Output the [x, y] coordinate of the center of the cell containing the given text.  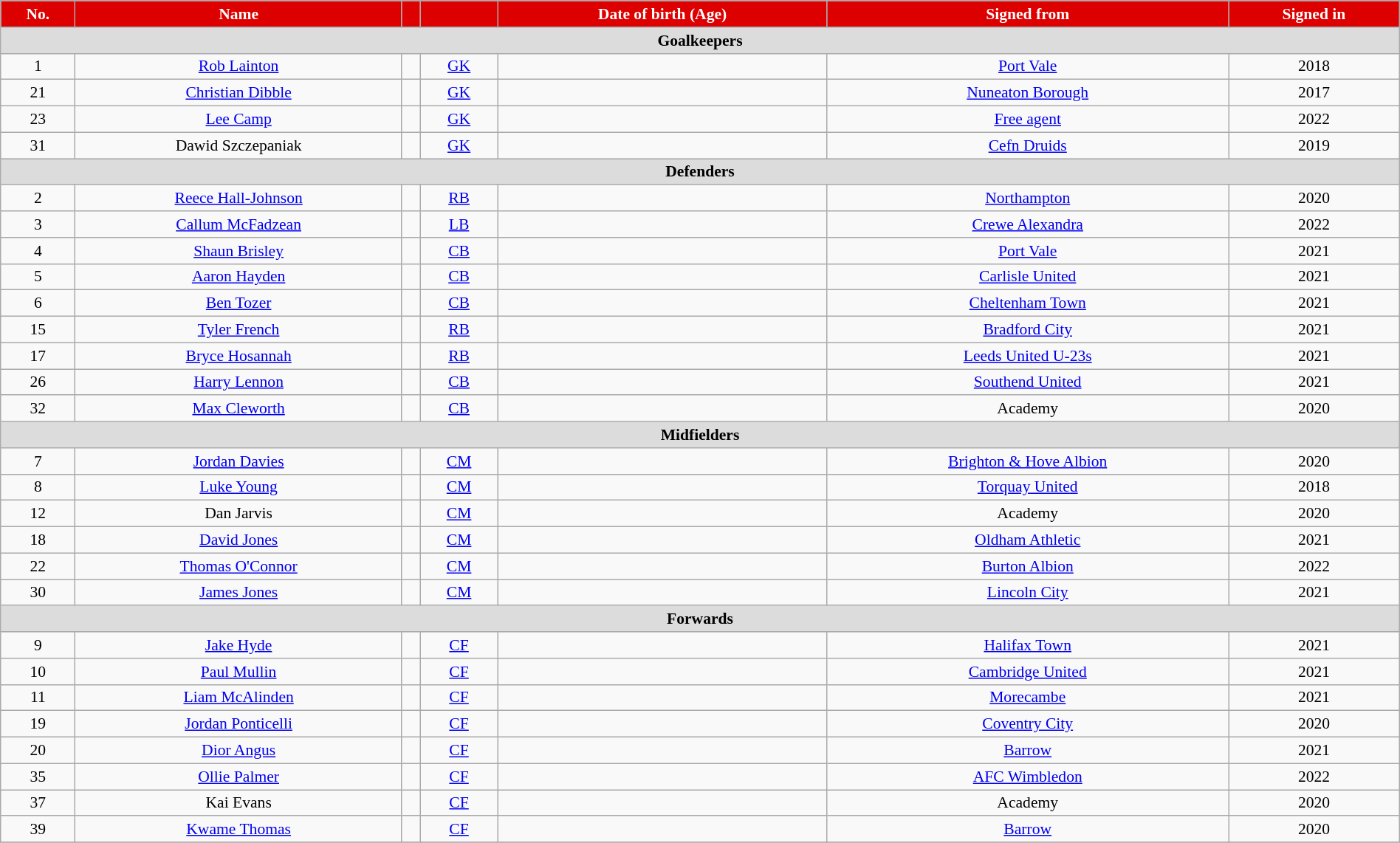
11 [38, 698]
12 [38, 514]
17 [38, 356]
4 [38, 251]
Callum McFadzean [239, 224]
5 [38, 277]
Signed in [1314, 14]
20 [38, 751]
Paul Mullin [239, 672]
Christian Dibble [239, 93]
Carlisle United [1028, 277]
39 [38, 830]
Midfielders [700, 435]
21 [38, 93]
35 [38, 777]
AFC Wimbledon [1028, 777]
Shaun Brisley [239, 251]
No. [38, 14]
Jordan Davies [239, 461]
23 [38, 120]
Signed from [1028, 14]
Cheltenham Town [1028, 303]
Morecambe [1028, 698]
8 [38, 487]
Bradford City [1028, 330]
Cefn Druids [1028, 145]
7 [38, 461]
Rob Lainton [239, 66]
Nuneaton Borough [1028, 93]
Tyler French [239, 330]
Leeds United U-23s [1028, 356]
James Jones [239, 593]
Jake Hyde [239, 645]
Ben Tozer [239, 303]
19 [38, 724]
Jordan Ponticelli [239, 724]
Crewe Alexandra [1028, 224]
30 [38, 593]
Forwards [700, 619]
2017 [1314, 93]
22 [38, 566]
6 [38, 303]
Coventry City [1028, 724]
Northampton [1028, 199]
2019 [1314, 145]
Date of birth (Age) [662, 14]
Liam McAlinden [239, 698]
Ollie Palmer [239, 777]
37 [38, 803]
Kai Evans [239, 803]
32 [38, 409]
Brighton & Hove Albion [1028, 461]
31 [38, 145]
Lee Camp [239, 120]
Goalkeepers [700, 41]
Thomas O'Connor [239, 566]
Dior Angus [239, 751]
Luke Young [239, 487]
9 [38, 645]
Free agent [1028, 120]
18 [38, 540]
Lincoln City [1028, 593]
Bryce Hosannah [239, 356]
David Jones [239, 540]
Torquay United [1028, 487]
26 [38, 382]
Defenders [700, 172]
3 [38, 224]
Name [239, 14]
Reece Hall-Johnson [239, 199]
15 [38, 330]
Oldham Athletic [1028, 540]
Dan Jarvis [239, 514]
1 [38, 66]
2 [38, 199]
Aaron Hayden [239, 277]
10 [38, 672]
Kwame Thomas [239, 830]
Cambridge United [1028, 672]
Harry Lennon [239, 382]
Halifax Town [1028, 645]
Burton Albion [1028, 566]
LB [459, 224]
Dawid Szczepaniak [239, 145]
Max Cleworth [239, 409]
Southend United [1028, 382]
